Capture the cell that displays the provided text and extract its (x, y) central coordinate. 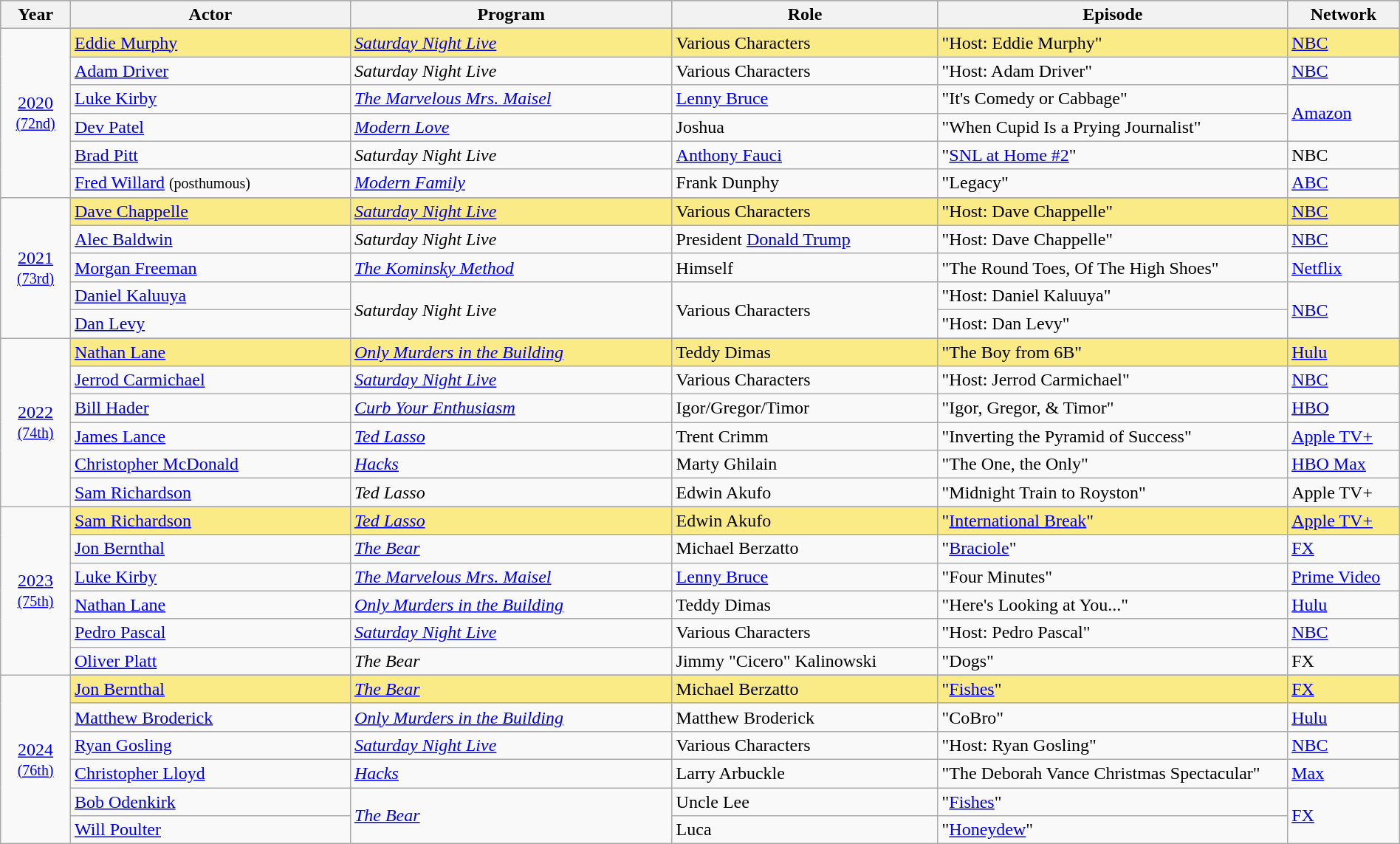
2024(76th) (35, 759)
"CoBro" (1113, 717)
Morgan Freeman (210, 267)
"Host: Ryan Gosling" (1113, 745)
Joshua (805, 127)
"Here's Looking at You..." (1113, 605)
Modern Family (511, 183)
Year (35, 15)
"International Break" (1113, 521)
Eddie Murphy (210, 43)
Jimmy "Cicero" Kalinowski (805, 661)
Dev Patel (210, 127)
"Host: Jerrod Carmichael" (1113, 380)
2021(73rd) (35, 267)
Amazon (1344, 113)
Bob Odenkirk (210, 801)
"Igor, Gregor, & Timor" (1113, 408)
2020(72nd) (35, 113)
Anthony Fauci (805, 155)
Episode (1113, 15)
"When Cupid Is a Prying Journalist" (1113, 127)
"Inverting the Pyramid of Success" (1113, 436)
Netflix (1344, 267)
Himself (805, 267)
Christopher Lloyd (210, 773)
Actor (210, 15)
2022(74th) (35, 422)
"Host: Daniel Kaluuya" (1113, 295)
Modern Love (511, 127)
President Donald Trump (805, 239)
Uncle Lee (805, 801)
"The Round Toes, Of The High Shoes" (1113, 267)
Larry Arbuckle (805, 773)
Adam Driver (210, 71)
Prime Video (1344, 577)
Max (1344, 773)
Alec Baldwin (210, 239)
"The One, the Only" (1113, 464)
Brad Pitt (210, 155)
Daniel Kaluuya (210, 295)
"Braciole" (1113, 549)
Program (511, 15)
HBO Max (1344, 464)
"Legacy" (1113, 183)
Dave Chappelle (210, 211)
Marty Ghilain (805, 464)
James Lance (210, 436)
"Midnight Train to Royston" (1113, 493)
Bill Hader (210, 408)
Fred Willard (posthumous) (210, 183)
The Kominsky Method (511, 267)
Ryan Gosling (210, 745)
Role (805, 15)
"Four Minutes" (1113, 577)
"Host: Adam Driver" (1113, 71)
Curb Your Enthusiasm (511, 408)
Trent Crimm (805, 436)
"Honeydew" (1113, 830)
2023(75th) (35, 591)
Igor/Gregor/Timor (805, 408)
HBO (1344, 408)
Jerrod Carmichael (210, 380)
"The Deborah Vance Christmas Spectacular" (1113, 773)
ABC (1344, 183)
Dan Levy (210, 323)
Christopher McDonald (210, 464)
Network (1344, 15)
"Host: Pedro Pascal" (1113, 633)
"Host: Eddie Murphy" (1113, 43)
Pedro Pascal (210, 633)
"Host: Dan Levy" (1113, 323)
Luca (805, 830)
Frank Dunphy (805, 183)
"SNL at Home #2" (1113, 155)
"Dogs" (1113, 661)
"It's Comedy or Cabbage" (1113, 99)
"The Boy from 6B" (1113, 352)
Will Poulter (210, 830)
Oliver Platt (210, 661)
